Output the (X, Y) coordinate of the center of the cell containing the given text.  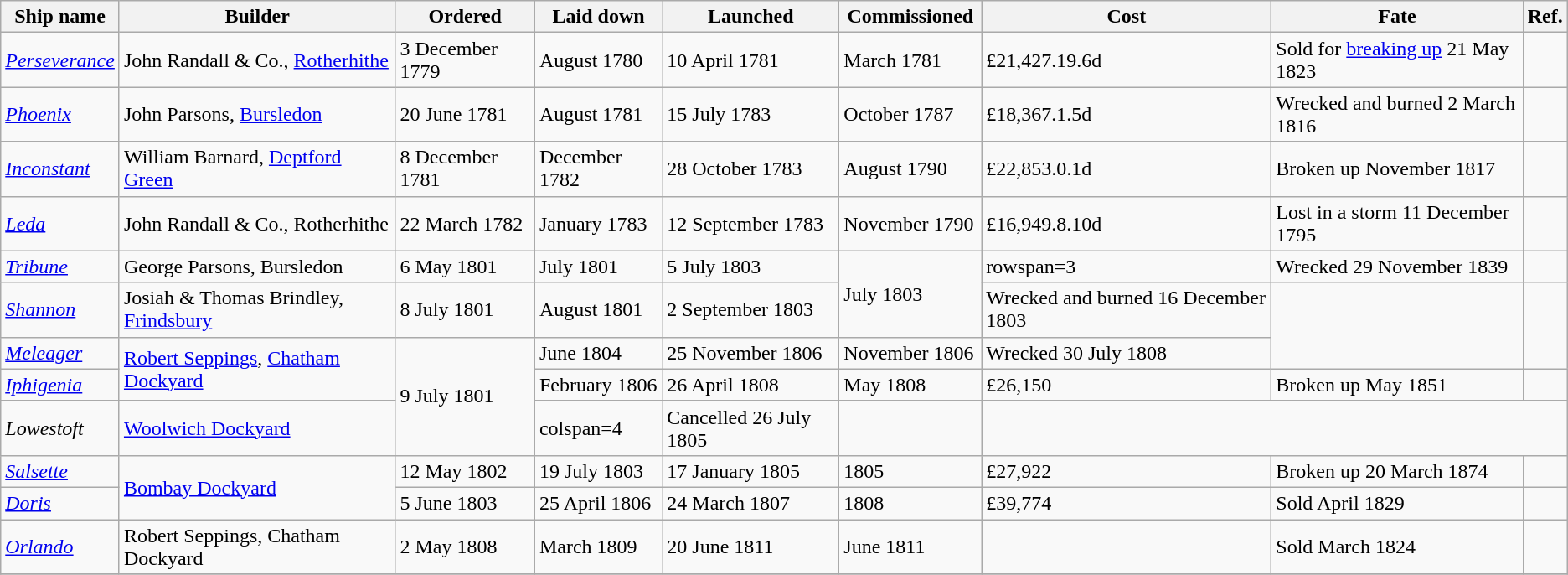
Leda (60, 223)
5 June 1803 (465, 503)
rowspan=3 (1127, 267)
George Parsons, Bursledon (257, 267)
Wrecked 29 November 1839 (1397, 267)
Ship name (60, 17)
Salsette (60, 471)
Iphigenia (60, 385)
Josiah & Thomas Brindley, Frindsbury (257, 310)
12 September 1783 (750, 223)
5 July 1803 (750, 267)
Cancelled 26 July 1805 (750, 427)
Shannon (60, 310)
Lost in a storm 11 December 1795 (1397, 223)
1805 (910, 471)
Doris (60, 503)
August 1801 (598, 310)
Sold April 1829 (1397, 503)
Ref. (1545, 17)
£18,367.1.5d (1127, 114)
Ordered (465, 17)
Wrecked and burned 2 March 1816 (1397, 114)
3 December 1779 (465, 60)
November 1790 (910, 223)
2 May 1808 (465, 547)
John Parsons, Bursledon (257, 114)
26 April 1808 (750, 385)
Sold for breaking up 21 May 1823 (1397, 60)
9 July 1801 (465, 396)
August 1781 (598, 114)
1808 (910, 503)
£22,853.0.1d (1127, 169)
January 1783 (598, 223)
Bombay Dockyard (257, 487)
25 November 1806 (750, 353)
12 May 1802 (465, 471)
Broken up May 1851 (1397, 385)
Wrecked and burned 16 December 1803 (1127, 310)
25 April 1806 (598, 503)
Sold March 1824 (1397, 547)
Laid down (598, 17)
Launched (750, 17)
Cost (1127, 17)
£27,922 (1127, 471)
February 1806 (598, 385)
£39,774 (1127, 503)
£16,949.8.10d (1127, 223)
colspan=4 (598, 427)
Lowestoft (60, 427)
June 1811 (910, 547)
Tribune (60, 267)
£21,427.19.6d (1127, 60)
28 October 1783 (750, 169)
2 September 1803 (750, 310)
July 1803 (910, 293)
19 July 1803 (598, 471)
20 June 1781 (465, 114)
William Barnard, Deptford Green (257, 169)
Orlando (60, 547)
October 1787 (910, 114)
Wrecked 30 July 1808 (1127, 353)
15 July 1783 (750, 114)
Commissioned (910, 17)
December 1782 (598, 169)
Broken up 20 March 1874 (1397, 471)
Meleager (60, 353)
20 June 1811 (750, 547)
6 May 1801 (465, 267)
10 April 1781 (750, 60)
June 1804 (598, 353)
August 1780 (598, 60)
Broken up November 1817 (1397, 169)
Inconstant (60, 169)
July 1801 (598, 267)
22 March 1782 (465, 223)
£26,150 (1127, 385)
November 1806 (910, 353)
8 July 1801 (465, 310)
Fate (1397, 17)
Perseverance (60, 60)
March 1781 (910, 60)
March 1809 (598, 547)
Woolwich Dockyard (257, 427)
17 January 1805 (750, 471)
8 December 1781 (465, 169)
May 1808 (910, 385)
Builder (257, 17)
Phoenix (60, 114)
24 March 1807 (750, 503)
August 1790 (910, 169)
